Determine the (x, y) coordinate at the center of the cell enclosing the given text.  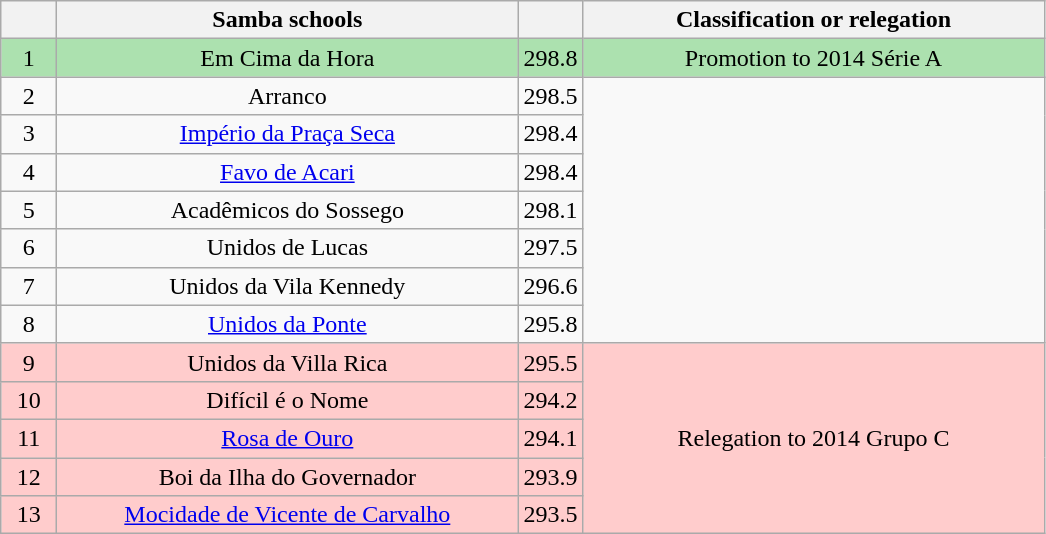
Rosa de Ouro (288, 438)
295.8 (550, 324)
9 (29, 362)
Boi da Ilha do Governador (288, 477)
298.1 (550, 210)
Império da Praça Seca (288, 134)
Acadêmicos do Sossego (288, 210)
293.9 (550, 477)
Arranco (288, 96)
7 (29, 286)
Unidos de Lucas (288, 248)
298.8 (550, 58)
Unidos da Villa Rica (288, 362)
Samba schools (288, 20)
12 (29, 477)
11 (29, 438)
294.1 (550, 438)
10 (29, 400)
Classification or relegation (814, 20)
5 (29, 210)
Difícil é o Nome (288, 400)
1 (29, 58)
293.5 (550, 515)
Em Cima da Hora (288, 58)
13 (29, 515)
Unidos da Ponte (288, 324)
295.5 (550, 362)
Mocidade de Vicente de Carvalho (288, 515)
Relegation to 2014 Grupo C (814, 438)
294.2 (550, 400)
Promotion to 2014 Série A (814, 58)
3 (29, 134)
2 (29, 96)
4 (29, 172)
8 (29, 324)
Favo de Acari (288, 172)
297.5 (550, 248)
Unidos da Vila Kennedy (288, 286)
6 (29, 248)
296.6 (550, 286)
298.5 (550, 96)
